Search for the cell housing the specified text and yield its [x, y] center coordinate. 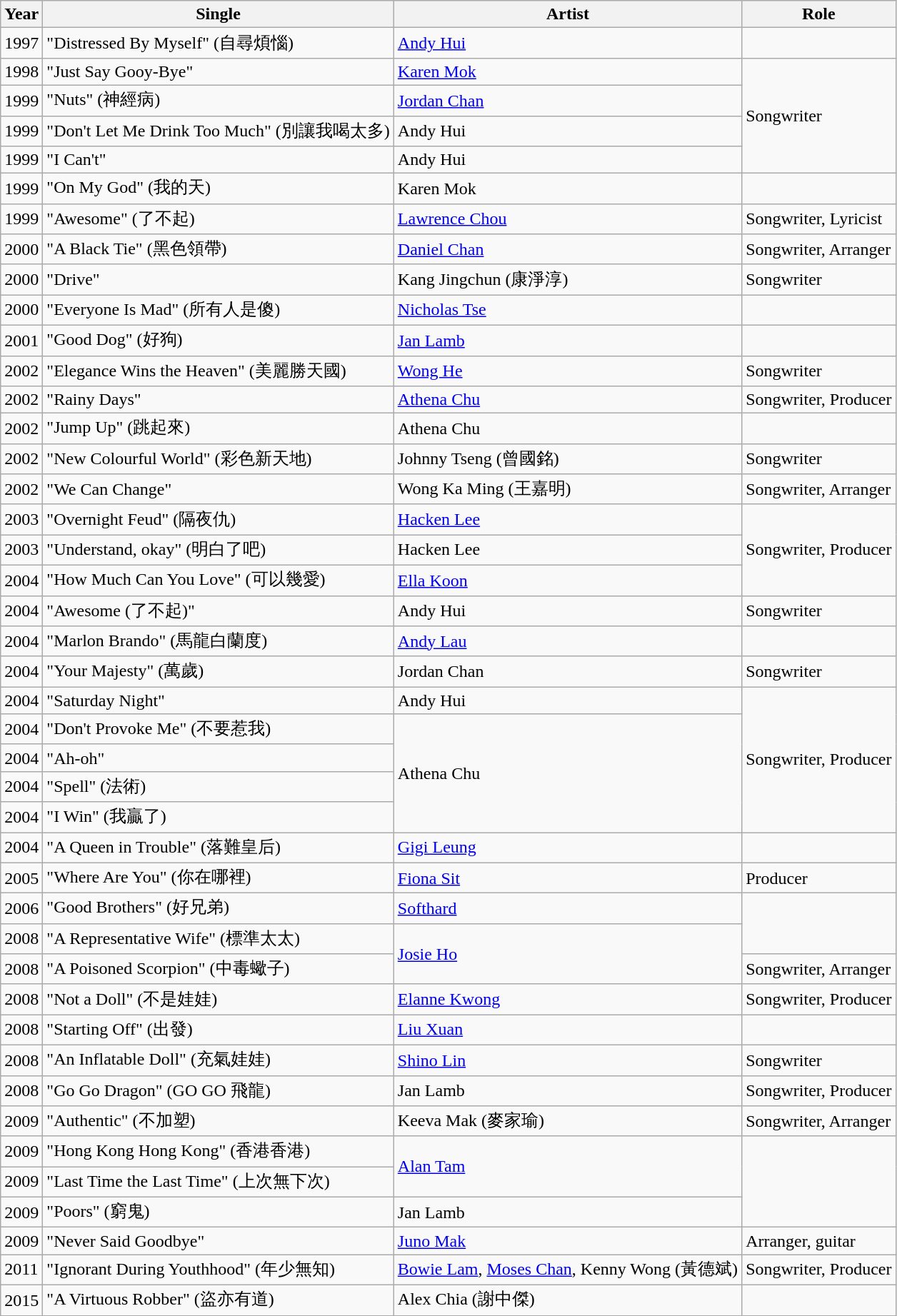
"A Representative Wife" (標準太太) [219, 938]
Arranger, guitar [818, 1241]
"Ah-oh" [219, 758]
1998 [21, 71]
Artist [567, 14]
Lawrence Chou [567, 219]
2011 [21, 1270]
"Just Say Gooy-Bye" [219, 71]
"How Much Can You Love" (可以幾愛) [219, 580]
Year [21, 14]
"Good Dog" (好狗) [219, 340]
"Never Said Goodbye" [219, 1241]
"We Can Change" [219, 490]
Role [818, 14]
2006 [21, 908]
Ella Koon [567, 580]
Liu Xuan [567, 1030]
"Understand, okay" (明白了吧) [219, 550]
"Saturday Night" [219, 700]
1997 [21, 43]
"Don't Provoke Me" (不要惹我) [219, 730]
"Don't Let Me Drink Too Much" (別讓我喝太多) [219, 131]
Alex Chia (謝中傑) [567, 1300]
"Distressed By Myself" (自尋煩惱) [219, 43]
"On My God" (我的天) [219, 189]
"Overnight Feud" (隔夜仇) [219, 520]
Andy Lau [567, 641]
Fiona Sit [567, 878]
Josie Ho [567, 954]
"I Win" (我贏了) [219, 817]
"Ignorant During Youthhood" (年少無知) [219, 1270]
Wong Ka Ming (王嘉明) [567, 490]
"Where Are You" (你在哪裡) [219, 878]
"An Inflatable Doll" (充氣娃娃) [219, 1060]
Songwriter, Lyricist [818, 219]
"A Poisoned Scorpion" (中毒蠍子) [219, 970]
2001 [21, 340]
"Marlon Brando" (馬龍白蘭度) [219, 641]
"Hong Kong Hong Kong" (香港香港) [219, 1151]
"A Queen in Trouble" (落難皇后) [219, 848]
Daniel Chan [567, 250]
"Starting Off" (出發) [219, 1030]
Shino Lin [567, 1060]
Gigi Leung [567, 848]
"Elegance Wins the Heaven" (美麗勝天國) [219, 371]
"Go Go Dragon" (GO GO 飛龍) [219, 1091]
"Nuts" (神經病) [219, 100]
Bowie Lam, Moses Chan, Kenny Wong (黃德斌) [567, 1270]
Elanne Kwong [567, 1000]
Kang Jingchun (康淨淳) [567, 280]
"Awesome" (了不起) [219, 219]
Alan Tam [567, 1167]
2015 [21, 1300]
"Your Majesty" (萬歲) [219, 671]
"Awesome (了不起)" [219, 611]
Keeva Mak (麥家瑜) [567, 1121]
Producer [818, 878]
Nicholas Tse [567, 310]
"Poors" (窮鬼) [219, 1212]
"A Virtuous Robber" (盜亦有道) [219, 1300]
Wong He [567, 371]
"I Can't" [219, 160]
"A Black Tie" (黑色領帶) [219, 250]
"Drive" [219, 280]
"Jump Up" (跳起來) [219, 428]
"Authentic" (不加塑) [219, 1121]
"Rainy Days" [219, 400]
"Spell" (法術) [219, 787]
2005 [21, 878]
Softhard [567, 908]
Juno Mak [567, 1241]
Johnny Tseng (曾國銘) [567, 458]
"Not a Doll" (不是娃娃) [219, 1000]
"Everyone Is Mad" (所有人是傻) [219, 310]
"Good Brothers" (好兄弟) [219, 908]
"New Colourful World" (彩色新天地) [219, 458]
Single [219, 14]
"Last Time the Last Time" (上次無下次) [219, 1182]
